Detect which cell encompasses the target text, then output its [x, y] center coordinate. 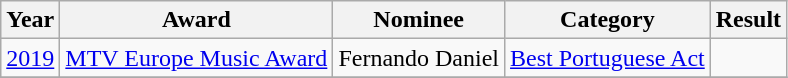
Category [608, 20]
2019 [30, 58]
Fernando Daniel [419, 58]
Best Portuguese Act [608, 58]
MTV Europe Music Award [196, 58]
Year [30, 20]
Result [748, 20]
Nominee [419, 20]
Award [196, 20]
